Find where the given text appears and provide that cell's center as [x, y] coordinate. 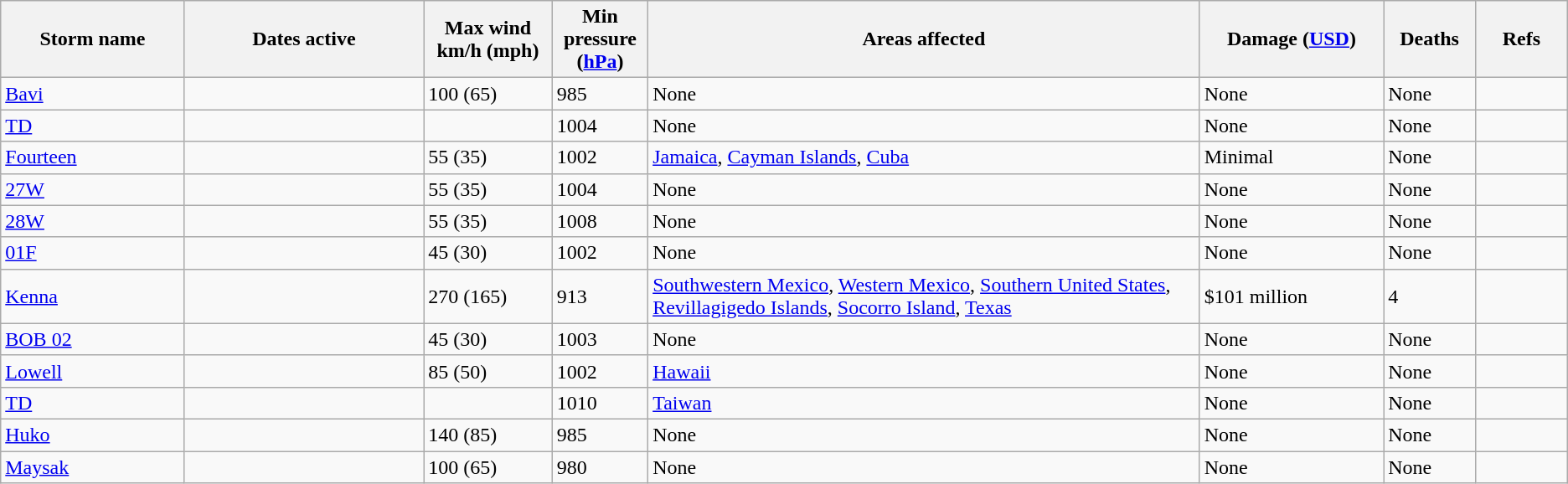
$101 million [1292, 296]
85 (50) [488, 371]
28W [92, 221]
Areas affected [925, 39]
Hawaii [925, 371]
27W [92, 189]
Jamaica, Cayman Islands, Cuba [925, 157]
Taiwan [925, 403]
Storm name [92, 39]
1010 [600, 403]
01F [92, 253]
140 (85) [488, 435]
980 [600, 466]
1003 [600, 339]
Damage (USD) [1292, 39]
4 [1430, 296]
Lowell [92, 371]
Kenna [92, 296]
Fourteen [92, 157]
Minimal [1292, 157]
Bavi [92, 94]
Huko [92, 435]
1008 [600, 221]
270 (165) [488, 296]
Refs [1521, 39]
Maysak [92, 466]
913 [600, 296]
BOB 02 [92, 339]
Southwestern Mexico, Western Mexico, Southern United States, Revillagigedo Islands, Socorro Island, Texas [925, 296]
Max wind km/h (mph) [488, 39]
Min pressure (hPa) [600, 39]
Deaths [1430, 39]
Dates active [303, 39]
